Scan for the cell matching the given text and deliver its (x, y) coordinate at center. 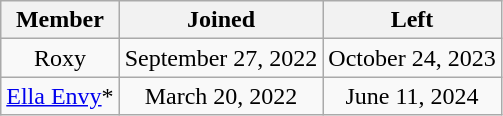
March 20, 2022 (221, 96)
Joined (221, 20)
Left (412, 20)
June 11, 2024 (412, 96)
Member (60, 20)
October 24, 2023 (412, 58)
September 27, 2022 (221, 58)
Ella Envy* (60, 96)
Roxy (60, 58)
